Return the [X, Y] coordinate for the center point of the cell that contains the specified text.  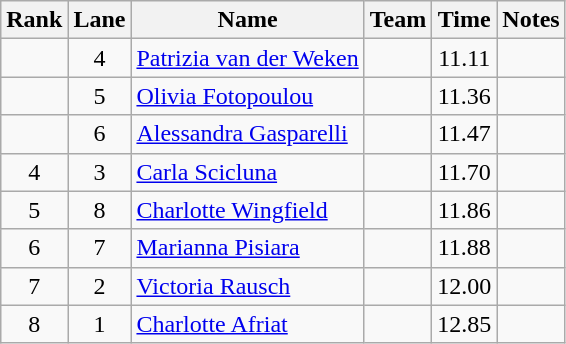
Name [248, 20]
Charlotte Wingfield [248, 210]
Victoria Rausch [248, 286]
11.11 [464, 58]
11.70 [464, 172]
Olivia Fotopoulou [248, 96]
Rank [34, 20]
11.47 [464, 134]
1 [100, 324]
12.85 [464, 324]
Marianna Pisiara [248, 248]
Time [464, 20]
Notes [531, 20]
Lane [100, 20]
11.36 [464, 96]
Patrizia van der Weken [248, 58]
2 [100, 286]
Carla Scicluna [248, 172]
11.88 [464, 248]
12.00 [464, 286]
3 [100, 172]
Charlotte Afriat [248, 324]
Team [398, 20]
Alessandra Gasparelli [248, 134]
11.86 [464, 210]
